From the cell containing the given text, extract its center point as [X, Y] coordinate. 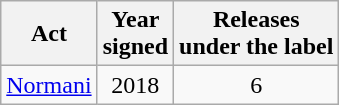
2018 [135, 85]
Normani [49, 85]
Year signed [135, 34]
Releases under the label [256, 34]
6 [256, 85]
Act [49, 34]
